Output the (x, y) coordinate of the center of the cell containing the given text.  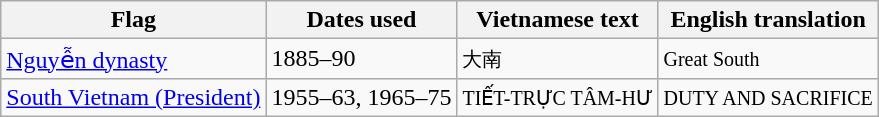
Great South (768, 59)
1885–90 (362, 59)
South Vietnam (President) (134, 97)
TIẾT-TRỰC TÂM-HƯ (558, 97)
DUTY AND SACRIFICE (768, 97)
Vietnamese text (558, 20)
1955–63, 1965–75 (362, 97)
Flag (134, 20)
大南 (558, 59)
Dates used (362, 20)
English translation (768, 20)
Nguyễn dynasty (134, 59)
